Output the (x, y) coordinate of the center of the cell containing the given text.  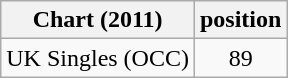
Chart (2011) (98, 20)
89 (240, 58)
position (240, 20)
UK Singles (OCC) (98, 58)
